Return the [x, y] coordinate for the center point of the cell that contains the specified text.  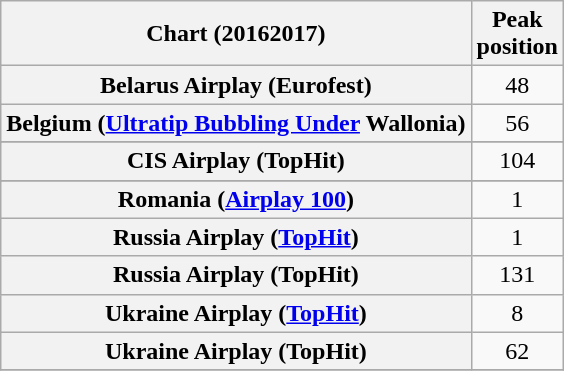
48 [517, 85]
56 [517, 123]
Romania (Airplay 100) [236, 199]
Peakposition [517, 34]
Chart (20162017) [236, 34]
8 [517, 313]
Belgium (Ultratip Bubbling Under Wallonia) [236, 123]
131 [517, 275]
CIS Airplay (TopHit) [236, 161]
104 [517, 161]
62 [517, 351]
Belarus Airplay (Eurofest) [236, 85]
